Detect which cell encompasses the target text, then output its [x, y] center coordinate. 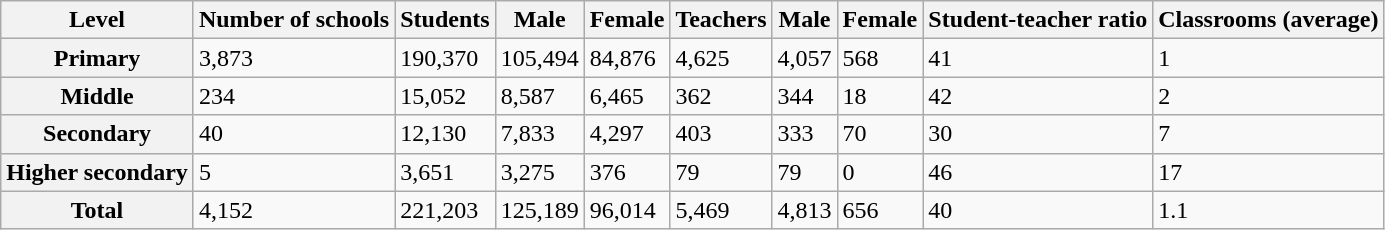
234 [294, 96]
125,189 [540, 210]
4,152 [294, 210]
Student-teacher ratio [1038, 20]
Total [98, 210]
7 [1268, 134]
Middle [98, 96]
4,297 [627, 134]
Higher secondary [98, 172]
12,130 [445, 134]
105,494 [540, 58]
18 [880, 96]
344 [804, 96]
568 [880, 58]
376 [627, 172]
Students [445, 20]
1.1 [1268, 210]
3,275 [540, 172]
403 [721, 134]
221,203 [445, 210]
Primary [98, 58]
15,052 [445, 96]
190,370 [445, 58]
30 [1038, 134]
Classrooms (average) [1268, 20]
17 [1268, 172]
362 [721, 96]
4,813 [804, 210]
656 [880, 210]
Teachers [721, 20]
1 [1268, 58]
5,469 [721, 210]
333 [804, 134]
4,625 [721, 58]
42 [1038, 96]
0 [880, 172]
6,465 [627, 96]
3,651 [445, 172]
84,876 [627, 58]
4,057 [804, 58]
70 [880, 134]
46 [1038, 172]
3,873 [294, 58]
8,587 [540, 96]
Secondary [98, 134]
Level [98, 20]
5 [294, 172]
Number of schools [294, 20]
41 [1038, 58]
7,833 [540, 134]
96,014 [627, 210]
2 [1268, 96]
